Search for the cell housing the specified text and yield its (X, Y) center coordinate. 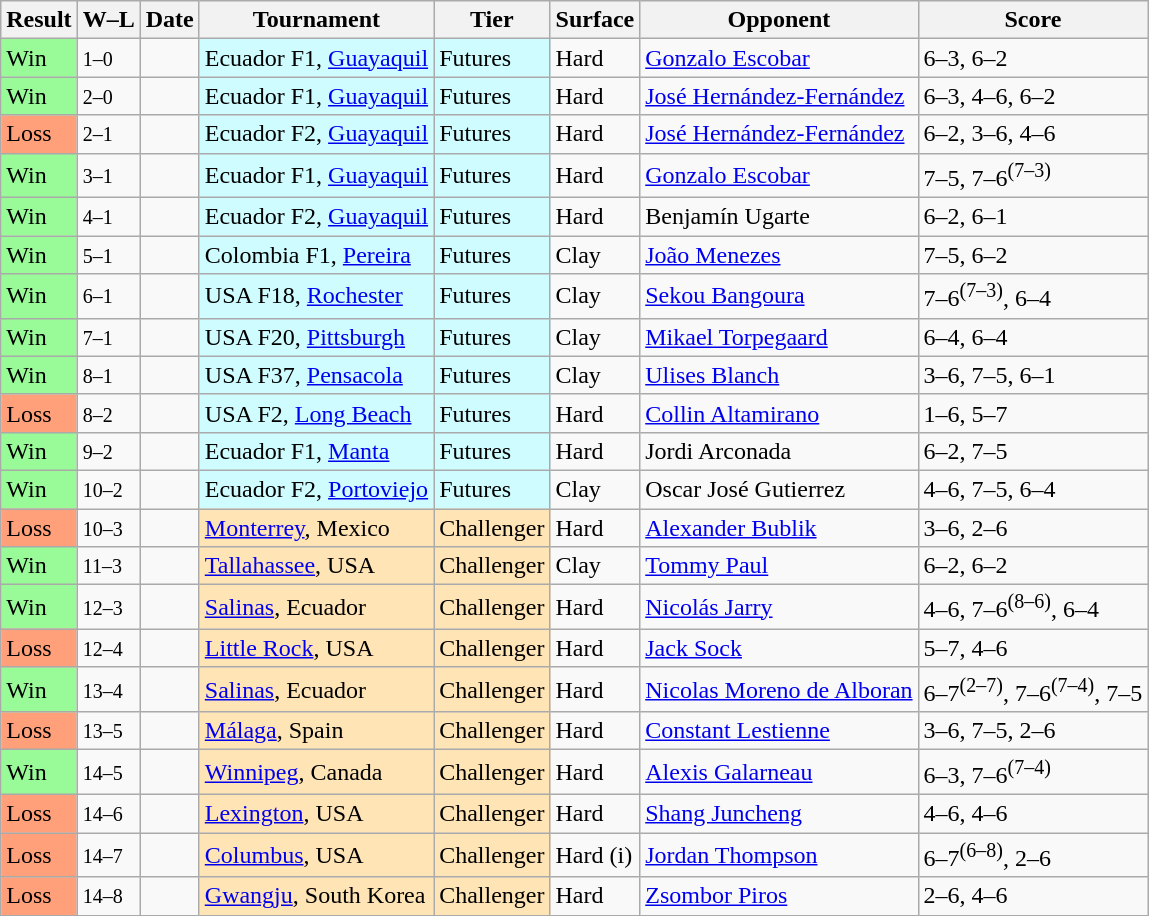
6–3, 6–2 (1033, 58)
Jordan Thompson (779, 856)
3–6, 7–5, 6–1 (1033, 375)
14–7 (108, 856)
8–1 (108, 375)
2–1 (108, 134)
Collin Altamirano (779, 413)
2–6, 4–6 (1033, 896)
6–7(6–8), 2–6 (1033, 856)
Nicolás Jarry (779, 608)
Columbus, USA (316, 856)
14–5 (108, 772)
João Menezes (779, 255)
4–6, 7–6(8–6), 6–4 (1033, 608)
12–4 (108, 648)
Mikael Torpegaard (779, 337)
Ecuador F1, Manta (316, 451)
Ecuador F2, Portoviejo (316, 489)
Ulises Blanch (779, 375)
14–6 (108, 813)
6–2, 6–2 (1033, 566)
4–6, 4–6 (1033, 813)
8–2 (108, 413)
USA F18, Rochester (316, 296)
12–3 (108, 608)
Little Rock, USA (316, 648)
Sekou Bangoura (779, 296)
10–2 (108, 489)
Constant Lestienne (779, 731)
Benjamín Ugarte (779, 217)
Tier (492, 20)
5–7, 4–6 (1033, 648)
Monterrey, Mexico (316, 528)
3–6, 2–6 (1033, 528)
13–4 (108, 690)
1–0 (108, 58)
USA F20, Pittsburgh (316, 337)
6–3, 4–6, 6–2 (1033, 96)
6–2, 6–1 (1033, 217)
Result (39, 20)
7–1 (108, 337)
Alexander Bublik (779, 528)
W–L (108, 20)
Nicolas Moreno de Alboran (779, 690)
Gwangju, South Korea (316, 896)
5–1 (108, 255)
Zsombor Piros (779, 896)
3–6, 7–5, 2–6 (1033, 731)
11–3 (108, 566)
USA F2, Long Beach (316, 413)
6–2, 7–5 (1033, 451)
Alexis Galarneau (779, 772)
1–6, 5–7 (1033, 413)
4–1 (108, 217)
Score (1033, 20)
Jordi Arconada (779, 451)
Jack Sock (779, 648)
6–3, 7–6(7–4) (1033, 772)
Tommy Paul (779, 566)
6–2, 3–6, 4–6 (1033, 134)
Surface (595, 20)
7–5, 7–6(7–3) (1033, 176)
Lexington, USA (316, 813)
14–8 (108, 896)
USA F37, Pensacola (316, 375)
6–4, 6–4 (1033, 337)
Colombia F1, Pereira (316, 255)
7–5, 6–2 (1033, 255)
Tallahassee, USA (316, 566)
Tournament (316, 20)
Shang Juncheng (779, 813)
Hard (i) (595, 856)
6–1 (108, 296)
4–6, 7–5, 6–4 (1033, 489)
Málaga, Spain (316, 731)
Date (170, 20)
Opponent (779, 20)
2–0 (108, 96)
7–6(7–3), 6–4 (1033, 296)
9–2 (108, 451)
10–3 (108, 528)
Winnipeg, Canada (316, 772)
6–7(2–7), 7–6(7–4), 7–5 (1033, 690)
13–5 (108, 731)
3–1 (108, 176)
Oscar José Gutierrez (779, 489)
